Identify which cell holds the provided text, then report its [X, Y] central coordinate. 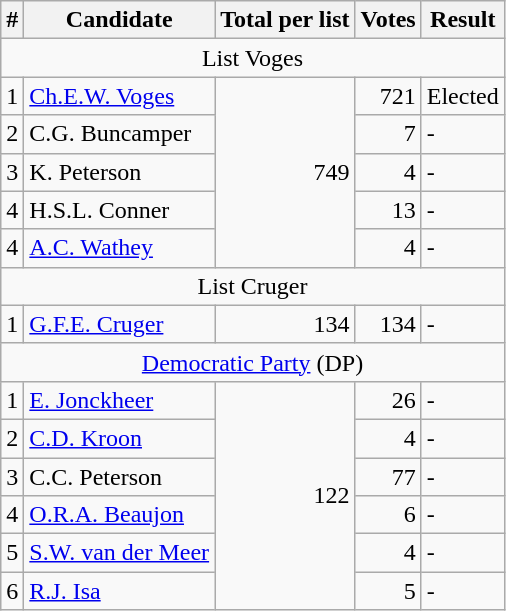
# [12, 20]
26 [388, 400]
A.C. Wathey [120, 248]
77 [388, 477]
R.J. Isa [120, 591]
C.D. Kroon [120, 438]
Candidate [120, 20]
G.F.E. Cruger [120, 324]
Votes [388, 20]
7 [388, 134]
List Voges [252, 58]
C.C. Peterson [120, 477]
K. Peterson [120, 172]
Result [462, 20]
Elected [462, 96]
List Cruger [252, 286]
Total per list [285, 20]
721 [388, 96]
122 [285, 495]
S.W. van der Meer [120, 553]
749 [285, 172]
Ch.E.W. Voges [120, 96]
Democratic Party (DP) [252, 362]
H.S.L. Conner [120, 210]
E. Jonckheer [120, 400]
O.R.A. Beaujon [120, 515]
13 [388, 210]
C.G. Buncamper [120, 134]
